Scan for the cell matching the given text and deliver its [X, Y] coordinate at center. 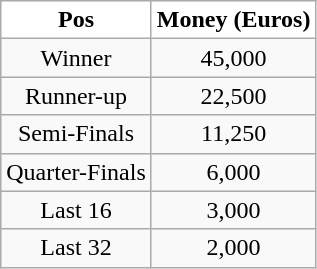
3,000 [234, 210]
Last 16 [76, 210]
Pos [76, 20]
45,000 [234, 58]
Last 32 [76, 248]
Runner-up [76, 96]
22,500 [234, 96]
Semi-Finals [76, 134]
2,000 [234, 248]
11,250 [234, 134]
6,000 [234, 172]
Winner [76, 58]
Money (Euros) [234, 20]
Quarter-Finals [76, 172]
